Provide the (X, Y) coordinate of the cell's center where the given text is located.  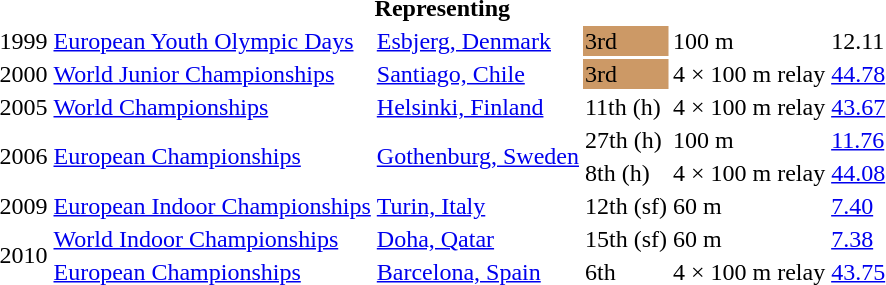
Esbjerg, Denmark (478, 41)
European Championships (212, 156)
11th (h) (626, 107)
8th (h) (626, 173)
European Youth Olympic Days (212, 41)
12th (sf) (626, 206)
World Championships (212, 107)
Santiago, Chile (478, 74)
European Indoor Championships (212, 206)
Helsinki, Finland (478, 107)
World Junior Championships (212, 74)
Turin, Italy (478, 206)
15th (sf) (626, 239)
World Indoor Championships (212, 239)
Gothenburg, Sweden (478, 156)
Doha, Qatar (478, 239)
27th (h) (626, 140)
